From the cell containing the given text, extract its center point as (X, Y) coordinate. 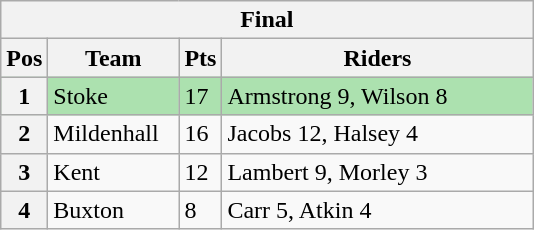
Pos (24, 58)
Pts (200, 58)
Carr 5, Atkin 4 (378, 210)
Kent (114, 172)
Lambert 9, Morley 3 (378, 172)
Stoke (114, 96)
1 (24, 96)
Team (114, 58)
Final (267, 20)
16 (200, 134)
2 (24, 134)
4 (24, 210)
3 (24, 172)
Riders (378, 58)
8 (200, 210)
12 (200, 172)
Buxton (114, 210)
Jacobs 12, Halsey 4 (378, 134)
Armstrong 9, Wilson 8 (378, 96)
17 (200, 96)
Mildenhall (114, 134)
